Provide the (X, Y) coordinate of the cell's center where the given text is located.  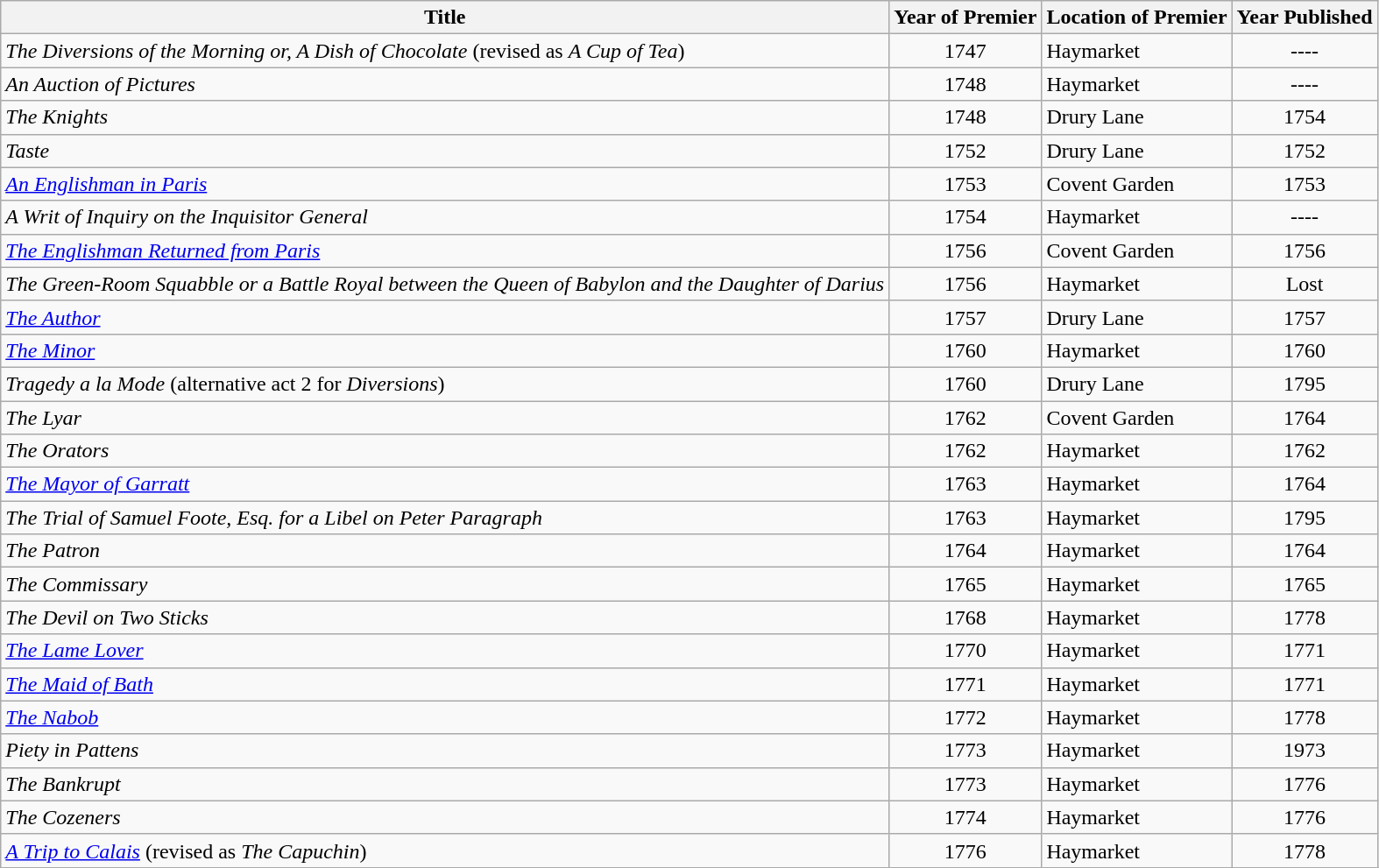
The Lyar (445, 418)
The Orators (445, 451)
Title (445, 18)
Piety in Pattens (445, 751)
Lost (1305, 284)
The Cozeners (445, 817)
An Englishman in Paris (445, 184)
1768 (965, 617)
Year Published (1305, 18)
The Maid of Bath (445, 684)
Tragedy a la Mode (alternative act 2 for Diversions) (445, 384)
1774 (965, 817)
Year of Premier (965, 18)
The Author (445, 317)
1747 (965, 51)
The Mayor of Garratt (445, 484)
The Knights (445, 117)
The Trial of Samuel Foote, Esq. for a Libel on Peter Paragraph (445, 518)
The Englishman Returned from Paris (445, 251)
A Writ of Inquiry on the Inquisitor General (445, 217)
Location of Premier (1137, 18)
A Trip to Calais (revised as The Capuchin) (445, 850)
The Diversions of the Morning or, A Dish of Chocolate (revised as A Cup of Tea) (445, 51)
The Devil on Two Sticks (445, 617)
Taste (445, 151)
The Patron (445, 551)
The Minor (445, 350)
The Green-Room Squabble or a Battle Royal between the Queen of Babylon and the Daughter of Darius (445, 284)
1772 (965, 717)
The Bankrupt (445, 784)
The Lame Lover (445, 651)
1973 (1305, 751)
The Commissary (445, 584)
1770 (965, 651)
An Auction of Pictures (445, 84)
The Nabob (445, 717)
